Extract the (X, Y) coordinate from the center of the cell holding the provided text.  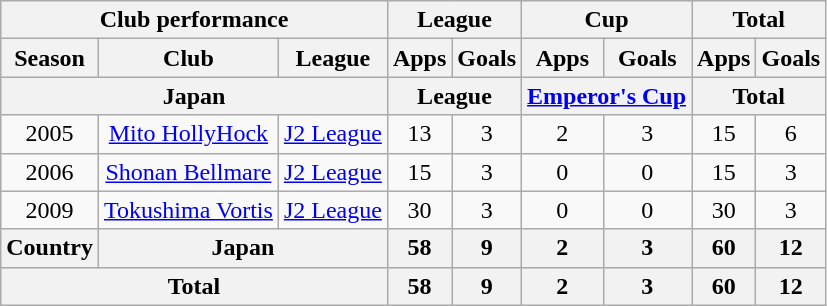
2006 (50, 172)
Club (188, 58)
13 (419, 134)
Season (50, 58)
6 (791, 134)
Emperor's Cup (607, 96)
2009 (50, 210)
Mito HollyHock (188, 134)
Cup (607, 20)
Tokushima Vortis (188, 210)
Country (50, 248)
Shonan Bellmare (188, 172)
2005 (50, 134)
Club performance (194, 20)
